Identify which cell holds the provided text, then report its (x, y) central coordinate. 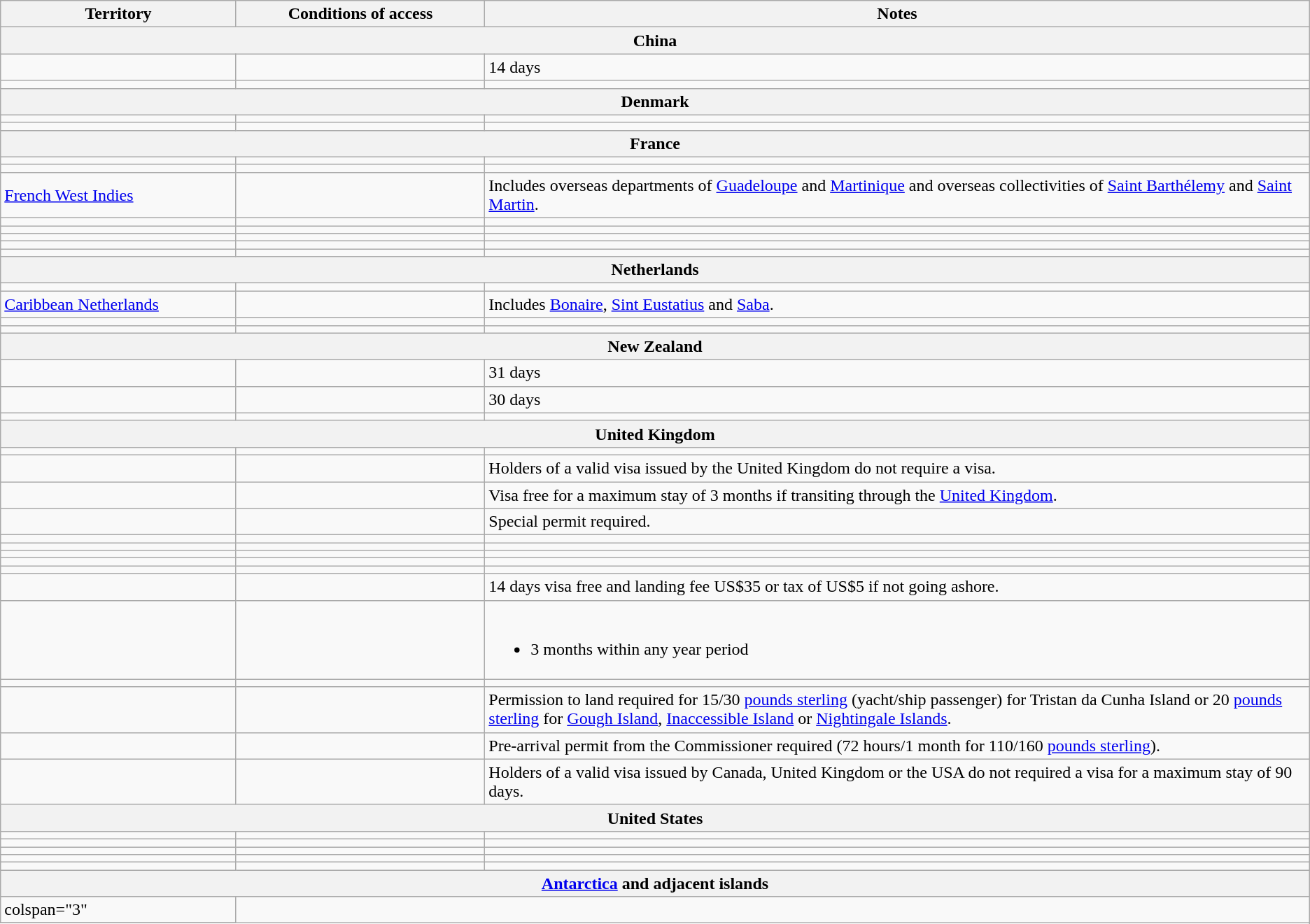
30 days (897, 399)
31 days (897, 373)
colspan="3" (119, 910)
French West Indies (119, 194)
Conditions of access (360, 14)
United States (655, 818)
New Zealand (655, 346)
Caribbean Netherlands (119, 304)
Includes Bonaire, Sint Eustatius and Saba. (897, 304)
3 months within any year period (897, 639)
France (655, 143)
China (655, 41)
Includes overseas departments of Guadeloupe and Martinique and overseas collectivities of Saint Barthélemy and Saint Martin. (897, 194)
Netherlands (655, 270)
Holders of a valid visa issued by the United Kingdom do not require a visa. (897, 468)
United Kingdom (655, 434)
Special permit required. (897, 522)
Notes (897, 14)
Territory (119, 14)
14 days visa free and landing fee US$35 or tax of US$5 if not going ashore. (897, 587)
Antarctica and adjacent islands (655, 883)
14 days (897, 67)
Holders of a valid visa issued by Canada, United Kingdom or the USA do not required a visa for a maximum stay of 90 days. (897, 782)
Pre-arrival permit from the Commissioner required (72 hours/1 month for 110/160 pounds sterling). (897, 746)
Visa free for a maximum stay of 3 months if transiting through the United Kingdom. (897, 495)
Denmark (655, 101)
